From the cell containing the given text, extract its center point as [x, y] coordinate. 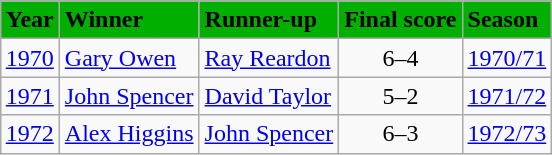
Year [30, 20]
6–4 [400, 58]
Season [507, 20]
1970 [30, 58]
1972/73 [507, 134]
6–3 [400, 134]
1971/72 [507, 96]
Runner-up [269, 20]
Gary Owen [129, 58]
David Taylor [269, 96]
Ray Reardon [269, 58]
1972 [30, 134]
Final score [400, 20]
5–2 [400, 96]
Alex Higgins [129, 134]
1971 [30, 96]
1970/71 [507, 58]
Winner [129, 20]
